For the text-containing cell, return its midpoint in (X, Y) coordinate format. 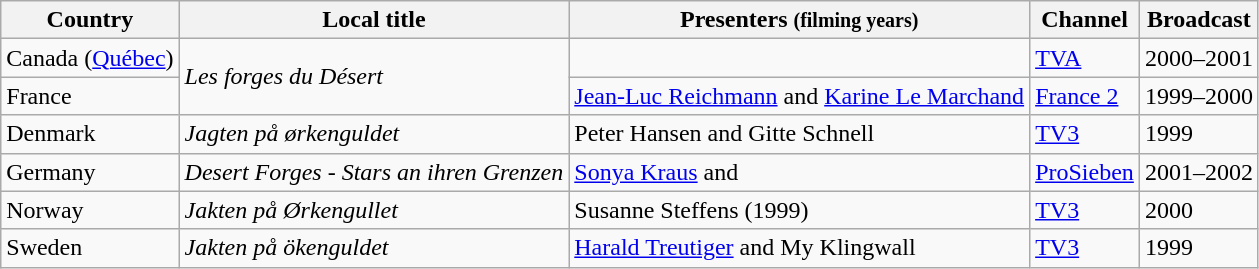
Broadcast (1198, 20)
Peter Hansen and Gitte Schnell (800, 134)
Jean-Luc Reichmann and Karine Le Marchand (800, 96)
Denmark (90, 134)
Channel (1085, 20)
Jakten på ökenguldet (374, 248)
2000–2001 (1198, 58)
Country (90, 20)
Jagten på ørkenguldet (374, 134)
Sweden (90, 248)
ProSieben (1085, 172)
Canada (Québec) (90, 58)
France (90, 96)
Les forges du Désert (374, 77)
Jakten på Ørkengullet (374, 210)
Harald Treutiger and My Klingwall (800, 248)
Sonya Kraus and (800, 172)
Desert Forges - Stars an ihren Grenzen (374, 172)
2000 (1198, 210)
1999–2000 (1198, 96)
TVA (1085, 58)
Norway (90, 210)
France 2 (1085, 96)
Local title (374, 20)
2001–2002 (1198, 172)
Susanne Steffens (1999) (800, 210)
Presenters (filming years) (800, 20)
Germany (90, 172)
